Return the [x, y] coordinate for the center point of the cell that contains the specified text.  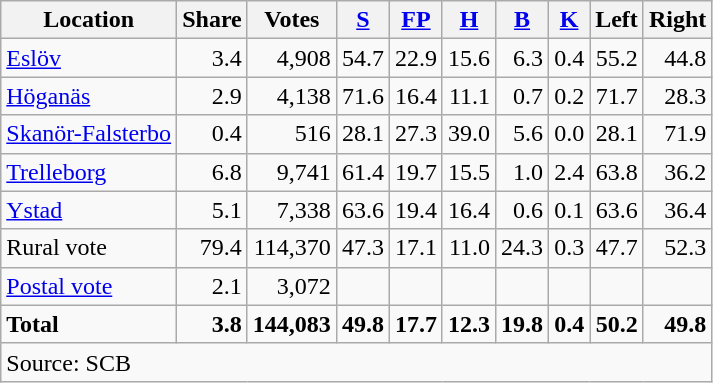
5.6 [522, 134]
3.8 [212, 324]
2.1 [212, 286]
Rural vote [89, 248]
15.5 [468, 172]
Höganäs [89, 96]
516 [292, 134]
17.7 [416, 324]
Skanör-Falsterbo [89, 134]
19.7 [416, 172]
4,908 [292, 58]
50.2 [617, 324]
7,338 [292, 210]
Eslöv [89, 58]
12.3 [468, 324]
28.3 [677, 96]
71.9 [677, 134]
114,370 [292, 248]
Left [617, 20]
1.0 [522, 172]
H [468, 20]
FP [416, 20]
44.8 [677, 58]
6.8 [212, 172]
Right [677, 20]
Votes [292, 20]
79.4 [212, 248]
39.0 [468, 134]
0.3 [570, 248]
11.1 [468, 96]
3,072 [292, 286]
71.6 [362, 96]
47.3 [362, 248]
3.4 [212, 58]
15.6 [468, 58]
36.4 [677, 210]
24.3 [522, 248]
Source: SCB [356, 362]
63.8 [617, 172]
71.7 [617, 96]
0.1 [570, 210]
Trelleborg [89, 172]
19.4 [416, 210]
55.2 [617, 58]
27.3 [416, 134]
5.1 [212, 210]
11.0 [468, 248]
Total [89, 324]
2.4 [570, 172]
K [570, 20]
B [522, 20]
0.2 [570, 96]
4,138 [292, 96]
22.9 [416, 58]
Share [212, 20]
6.3 [522, 58]
19.8 [522, 324]
54.7 [362, 58]
2.9 [212, 96]
Location [89, 20]
Ystad [89, 210]
9,741 [292, 172]
S [362, 20]
0.0 [570, 134]
17.1 [416, 248]
61.4 [362, 172]
Postal vote [89, 286]
52.3 [677, 248]
36.2 [677, 172]
0.7 [522, 96]
47.7 [617, 248]
144,083 [292, 324]
0.6 [522, 210]
